Return the [X, Y] coordinate for the center point of the cell that contains the specified text.  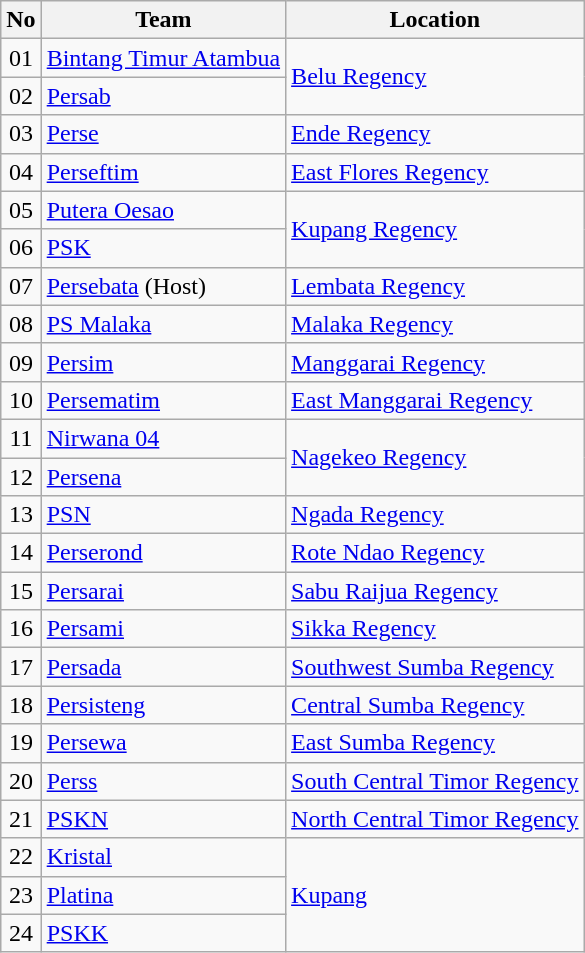
Team [163, 20]
East Flores Regency [435, 172]
Lembata Regency [435, 286]
PSN [163, 515]
Rote Ndao Regency [435, 553]
Persewa [163, 743]
Nirwana 04 [163, 438]
21 [21, 819]
05 [21, 210]
15 [21, 591]
North Central Timor Regency [435, 819]
24 [21, 933]
PSK [163, 248]
Perss [163, 781]
Persena [163, 477]
PS Malaka [163, 324]
01 [21, 58]
07 [21, 286]
Persab [163, 96]
18 [21, 705]
Sikka Regency [435, 629]
10 [21, 400]
PSKN [163, 819]
14 [21, 553]
13 [21, 515]
Perserond [163, 553]
Malaka Regency [435, 324]
Southwest Sumba Regency [435, 667]
Manggarai Regency [435, 362]
Putera Oesao [163, 210]
East Manggarai Regency [435, 400]
Persami [163, 629]
12 [21, 477]
Persematim [163, 400]
Ende Regency [435, 134]
Perseftim [163, 172]
South Central Timor Regency [435, 781]
06 [21, 248]
04 [21, 172]
Kupang [435, 895]
Persebata (Host) [163, 286]
Nagekeo Regency [435, 457]
20 [21, 781]
Kristal [163, 857]
09 [21, 362]
11 [21, 438]
Sabu Raijua Regency [435, 591]
02 [21, 96]
PSKK [163, 933]
Bintang Timur Atambua [163, 58]
03 [21, 134]
No [21, 20]
East Sumba Regency [435, 743]
Persarai [163, 591]
08 [21, 324]
Location [435, 20]
Platina [163, 895]
Kupang Regency [435, 229]
Ngada Regency [435, 515]
19 [21, 743]
Central Sumba Regency [435, 705]
17 [21, 667]
Persim [163, 362]
16 [21, 629]
Belu Regency [435, 77]
23 [21, 895]
Persada [163, 667]
22 [21, 857]
Perse [163, 134]
Persisteng [163, 705]
